Pinpoint the cell where the given text exists, returning its [X, Y] midpoint coordinate. 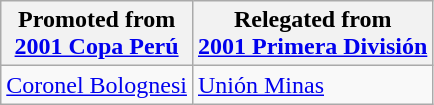
Promoted from2001 Copa Perú [97, 34]
Relegated from2001 Primera División [312, 34]
Unión Minas [312, 85]
Coronel Bolognesi [97, 85]
